Extract the (x, y) coordinate from the center of the cell holding the provided text.  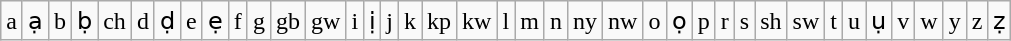
ny (586, 21)
n (556, 21)
l (506, 21)
kw (477, 21)
gb (288, 21)
ẓ (1000, 21)
z (977, 21)
ḍ (167, 21)
ḅ (85, 21)
j (390, 21)
f (238, 21)
sw (806, 21)
sh (771, 21)
r (724, 21)
e (192, 21)
gw (325, 21)
o (654, 21)
g (258, 21)
kp (440, 21)
y (954, 21)
t (834, 21)
ẹ (215, 21)
w (929, 21)
v (904, 21)
u (854, 21)
d (142, 21)
m (530, 21)
s (744, 21)
p (704, 21)
ụ (879, 21)
ch (115, 21)
nw (623, 21)
a (12, 21)
b (60, 21)
ị (372, 21)
ạ (35, 21)
k (410, 21)
i (355, 21)
ọ (679, 21)
